Extract the [x, y] coordinate from the center of the cell holding the provided text.  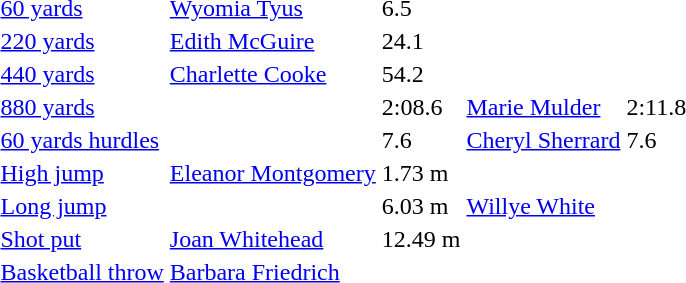
Marie Mulder [544, 107]
6.03 m [421, 206]
24.1 [421, 41]
Charlette Cooke [272, 74]
Joan Whitehead [272, 239]
Willye White [544, 206]
Eleanor Montgomery [272, 173]
12.49 m [421, 239]
Cheryl Sherrard [544, 140]
54.2 [421, 74]
Edith McGuire [272, 41]
1.73 m [421, 173]
2:08.6 [421, 107]
7.6 [421, 140]
